Return [X, Y] of the center of cell containing provided text 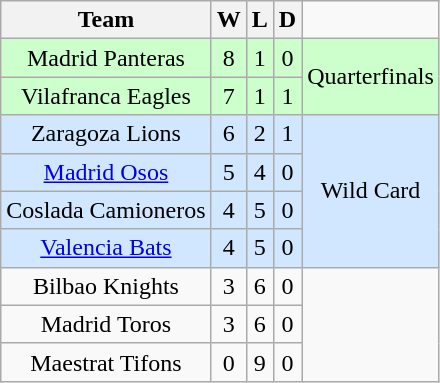
Madrid Osos [106, 172]
Madrid Panteras [106, 58]
8 [228, 58]
Madrid Toros [106, 324]
Vilafranca Eagles [106, 96]
Maestrat Tifons [106, 362]
Valencia Bats [106, 248]
D [287, 20]
2 [260, 134]
Team [106, 20]
Coslada Camioneros [106, 210]
Bilbao Knights [106, 286]
W [228, 20]
L [260, 20]
Zaragoza Lions [106, 134]
9 [260, 362]
Wild Card [371, 191]
Quarterfinals [371, 77]
7 [228, 96]
